Return the (x, y) coordinate for the center point of the cell that contains the specified text.  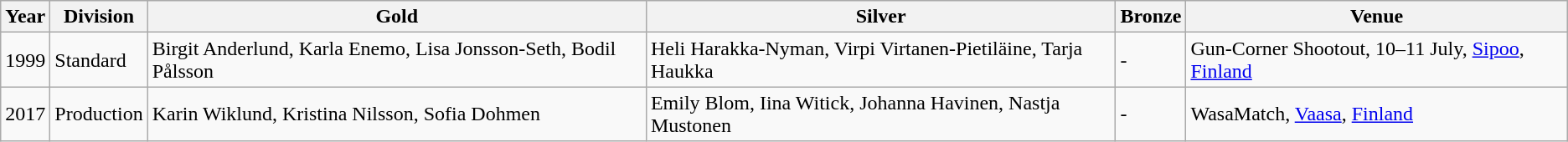
Gold (397, 17)
Gun-Corner Shootout, 10–11 July, Sipoo, Finland (1377, 60)
Bronze (1151, 17)
Emily Blom, Iina Witick, Johanna Havinen, Nastja Mustonen (881, 114)
Silver (881, 17)
Heli Harakka-Nyman, Virpi Virtanen-Pietiläine, Tarja Haukka (881, 60)
WasaMatch, Vaasa, Finland (1377, 114)
Production (99, 114)
Year (25, 17)
Birgit Anderlund, Karla Enemo, Lisa Jonsson-Seth, Bodil Pålsson (397, 60)
Division (99, 17)
Standard (99, 60)
Venue (1377, 17)
1999 (25, 60)
2017 (25, 114)
Karin Wiklund, Kristina Nilsson, Sofia Dohmen (397, 114)
